Capture the cell that displays the provided text and extract its (x, y) central coordinate. 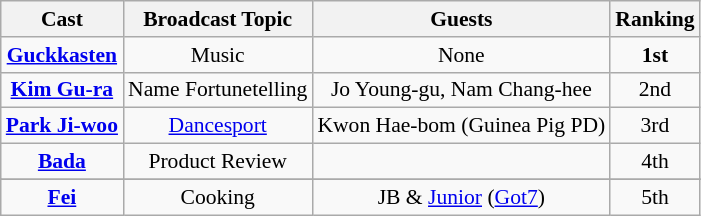
Kwon Hae-bom (Guinea Pig PD) (461, 126)
5th (654, 197)
Park Ji-woo (62, 126)
3rd (654, 126)
Guckkasten (62, 55)
4th (654, 162)
None (461, 55)
Fei (62, 197)
Music (218, 55)
Bada (62, 162)
1st (654, 55)
Cooking (218, 197)
2nd (654, 90)
Jo Young-gu, Nam Chang-hee (461, 90)
Dancesport (218, 126)
Guests (461, 19)
Cast (62, 19)
JB & Junior (Got7) (461, 197)
Kim Gu-ra (62, 90)
Ranking (654, 19)
Product Review (218, 162)
Broadcast Topic (218, 19)
Name Fortunetelling (218, 90)
